Search for the cell housing the specified text and yield its (X, Y) center coordinate. 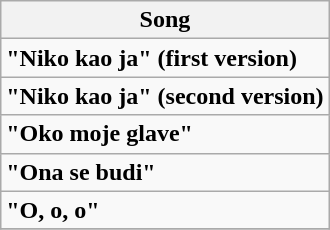
"O, o, o" (165, 210)
"Niko kao ja" (first version) (165, 58)
"Oko moje glave" (165, 134)
Song (165, 20)
"Ona se budi" (165, 172)
"Niko kao ja" (second version) (165, 96)
